For the text-containing cell, return its midpoint in (x, y) coordinate format. 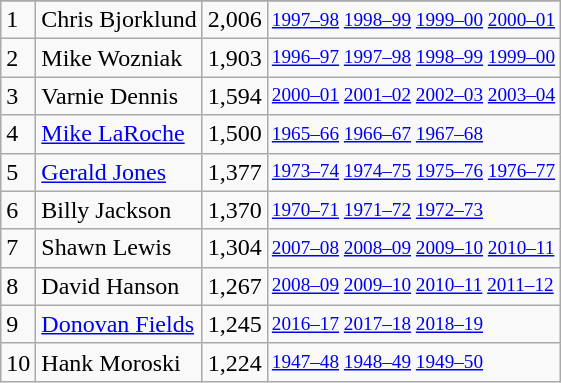
1,903 (234, 58)
1997–98 1998–99 1999–00 2000–01 (413, 20)
Chris Bjorklund (119, 20)
Mike Wozniak (119, 58)
Billy Jackson (119, 210)
1970–71 1971–72 1972–73 (413, 210)
7 (18, 248)
David Hanson (119, 286)
2007–08 2008–09 2009–10 2010–11 (413, 248)
1996–97 1997–98 1998–99 1999–00 (413, 58)
Donovan Fields (119, 324)
2008–09 2009–10 2010–11 2011–12 (413, 286)
5 (18, 172)
8 (18, 286)
1,500 (234, 134)
1,304 (234, 248)
1,594 (234, 96)
1965–66 1966–67 1967–68 (413, 134)
1,377 (234, 172)
Varnie Dennis (119, 96)
2 (18, 58)
Hank Moroski (119, 362)
1,267 (234, 286)
1,245 (234, 324)
1 (18, 20)
Shawn Lewis (119, 248)
2016–17 2017–18 2018–19 (413, 324)
1,224 (234, 362)
Gerald Jones (119, 172)
4 (18, 134)
9 (18, 324)
3 (18, 96)
10 (18, 362)
1947–48 1948–49 1949–50 (413, 362)
2000–01 2001–02 2002–03 2003–04 (413, 96)
1,370 (234, 210)
Mike LaRoche (119, 134)
1973–74 1974–75 1975–76 1976–77 (413, 172)
2,006 (234, 20)
6 (18, 210)
